Pinpoint the cell where the given text exists, returning its (x, y) midpoint coordinate. 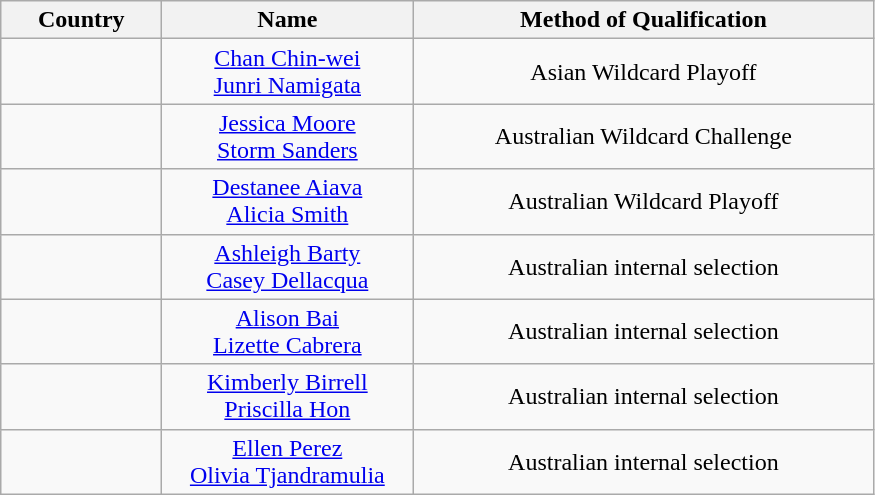
Ellen Perez Olivia Tjandramulia (288, 462)
Chan Chin-wei Junri Namigata (288, 72)
Australian Wildcard Challenge (644, 136)
Kimberly Birrell Priscilla Hon (288, 396)
Jessica Moore Storm Sanders (288, 136)
Destanee Aiava Alicia Smith (288, 202)
Country (82, 20)
Name (288, 20)
Alison Bai Lizette Cabrera (288, 332)
Ashleigh Barty Casey Dellacqua (288, 266)
Australian Wildcard Playoff (644, 202)
Method of Qualification (644, 20)
Asian Wildcard Playoff (644, 72)
